Locate the cell with the specified text and output its (X, Y) center coordinate. 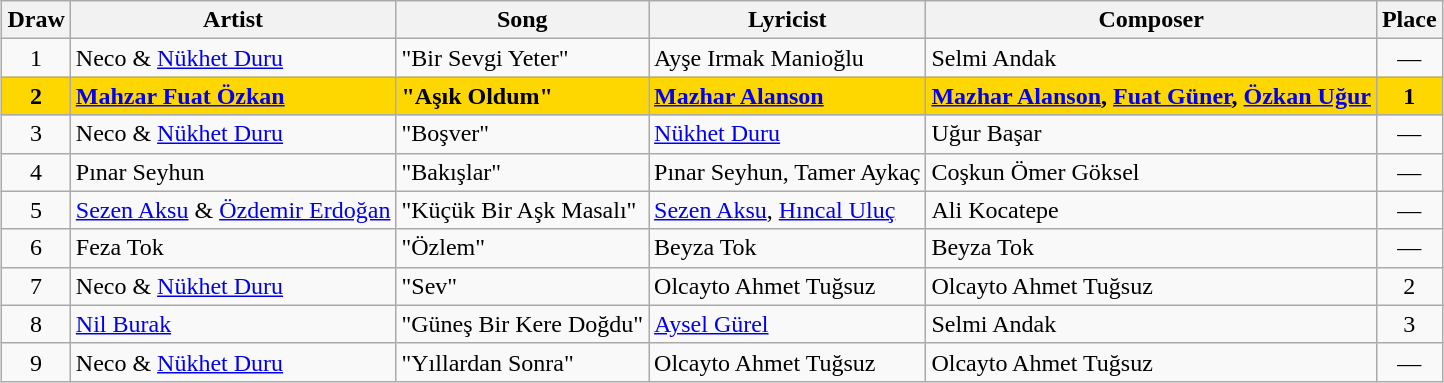
Ali Kocatepe (1151, 210)
8 (36, 324)
5 (36, 210)
Artist (233, 20)
"Yıllardan Sonra" (522, 362)
Place (1409, 20)
Composer (1151, 20)
Aysel Gürel (788, 324)
"Aşık Oldum" (522, 96)
"Küçük Bir Aşk Masalı" (522, 210)
4 (36, 172)
Lyricist (788, 20)
Nil Burak (233, 324)
6 (36, 248)
"Bir Sevgi Yeter" (522, 58)
"Bakışlar" (522, 172)
"Güneş Bir Kere Doğdu" (522, 324)
"Boşver" (522, 134)
Feza Tok (233, 248)
"Sev" (522, 286)
7 (36, 286)
Mazhar Alanson (788, 96)
9 (36, 362)
Pınar Seyhun (233, 172)
Pınar Seyhun, Tamer Aykaç (788, 172)
Song (522, 20)
Nükhet Duru (788, 134)
Coşkun Ömer Göksel (1151, 172)
Mazhar Alanson, Fuat Güner, Özkan Uğur (1151, 96)
Sezen Aksu & Özdemir Erdoğan (233, 210)
Uğur Başar (1151, 134)
Mahzar Fuat Özkan (233, 96)
Ayşe Irmak Manioğlu (788, 58)
"Özlem" (522, 248)
Sezen Aksu, Hıncal Uluç (788, 210)
Draw (36, 20)
